Determine the [X, Y] coordinate at the center of the cell enclosing the given text.  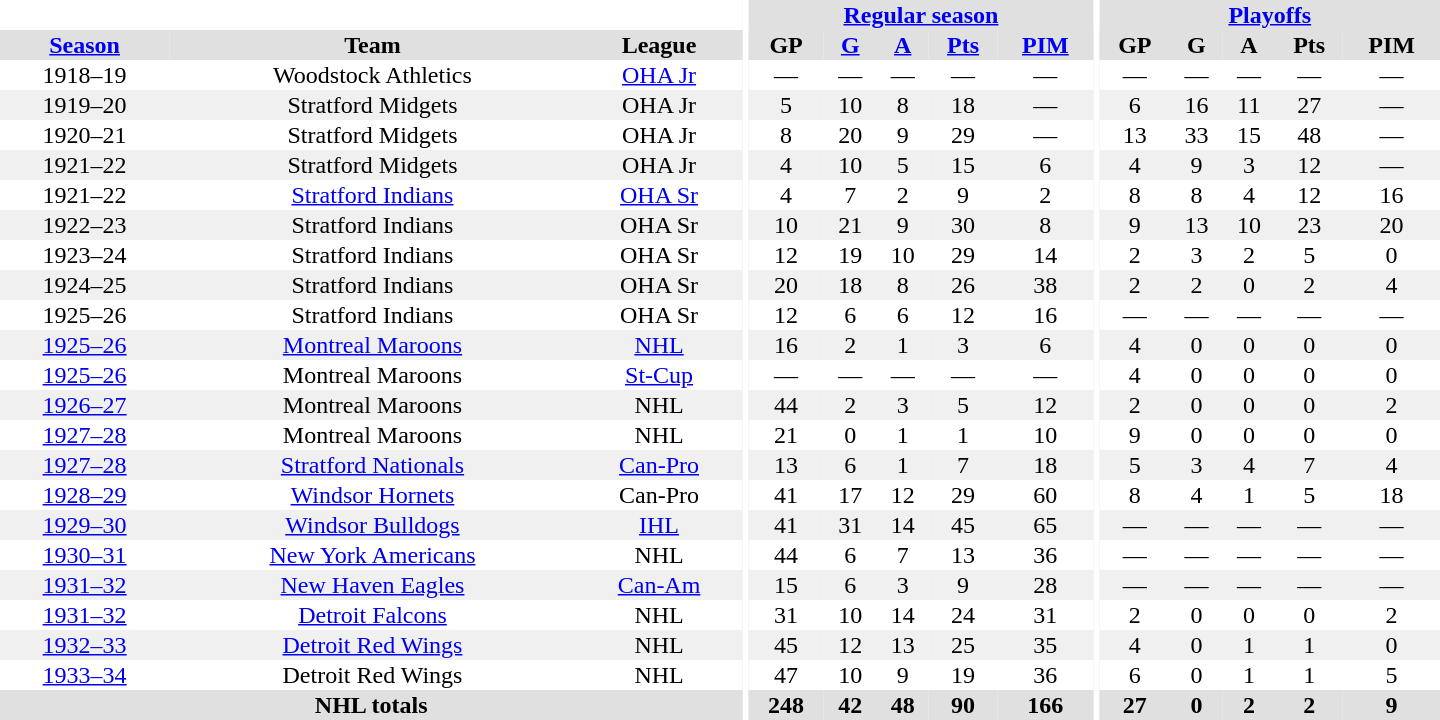
28 [1046, 585]
90 [963, 705]
42 [850, 705]
248 [786, 705]
Playoffs [1270, 15]
1929–30 [84, 525]
1922–23 [84, 225]
38 [1046, 285]
1919–20 [84, 105]
60 [1046, 495]
Stratford Nationals [372, 465]
35 [1046, 645]
Regular season [920, 15]
IHL [660, 525]
33 [1196, 135]
1920–21 [84, 135]
1926–27 [84, 405]
26 [963, 285]
New Haven Eagles [372, 585]
Can-Am [660, 585]
166 [1046, 705]
New York Americans [372, 555]
25 [963, 645]
St-Cup [660, 375]
1924–25 [84, 285]
23 [1309, 225]
1923–24 [84, 255]
1933–34 [84, 675]
11 [1249, 105]
Windsor Bulldogs [372, 525]
League [660, 45]
30 [963, 225]
1928–29 [84, 495]
1918–19 [84, 75]
Detroit Falcons [372, 615]
1932–33 [84, 645]
Windsor Hornets [372, 495]
1930–31 [84, 555]
Team [372, 45]
47 [786, 675]
Woodstock Athletics [372, 75]
Season [84, 45]
NHL totals [371, 705]
17 [850, 495]
65 [1046, 525]
24 [963, 615]
